Provide the (x, y) coordinate of the cell's center where the given text is located.  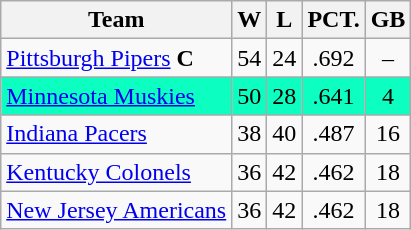
54 (250, 58)
4 (388, 96)
Pittsburgh Pipers C (116, 58)
Team (116, 20)
.487 (334, 134)
Minnesota Muskies (116, 96)
Kentucky Colonels (116, 172)
– (388, 58)
38 (250, 134)
GB (388, 20)
W (250, 20)
Indiana Pacers (116, 134)
.692 (334, 58)
50 (250, 96)
New Jersey Americans (116, 210)
16 (388, 134)
24 (284, 58)
PCT. (334, 20)
.641 (334, 96)
28 (284, 96)
40 (284, 134)
L (284, 20)
